Find where the given text appears and provide that cell's center as (x, y) coordinate. 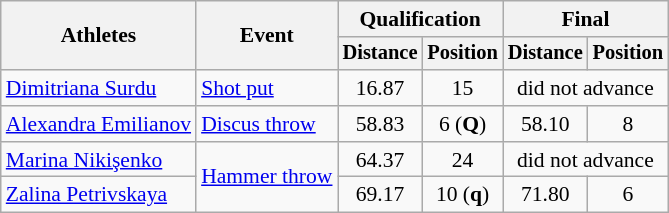
Discus throw (266, 124)
10 (q) (462, 195)
Marina Nikişenko (98, 160)
24 (462, 160)
Zalina Petrivskaya (98, 195)
6 (628, 195)
Athletes (98, 36)
71.80 (546, 195)
Final (586, 19)
Hammer throw (266, 178)
64.37 (380, 160)
16.87 (380, 88)
58.83 (380, 124)
Shot put (266, 88)
69.17 (380, 195)
Event (266, 36)
Alexandra Emilianov (98, 124)
58.10 (546, 124)
Qualification (420, 19)
8 (628, 124)
6 (Q) (462, 124)
Dimitriana Surdu (98, 88)
15 (462, 88)
